Output the (x, y) coordinate of the center of the cell containing the given text.  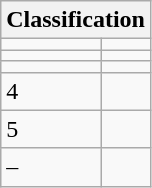
5 (52, 129)
– (52, 167)
4 (52, 91)
Classification (76, 20)
